Pinpoint the cell where the given text exists, returning its (X, Y) midpoint coordinate. 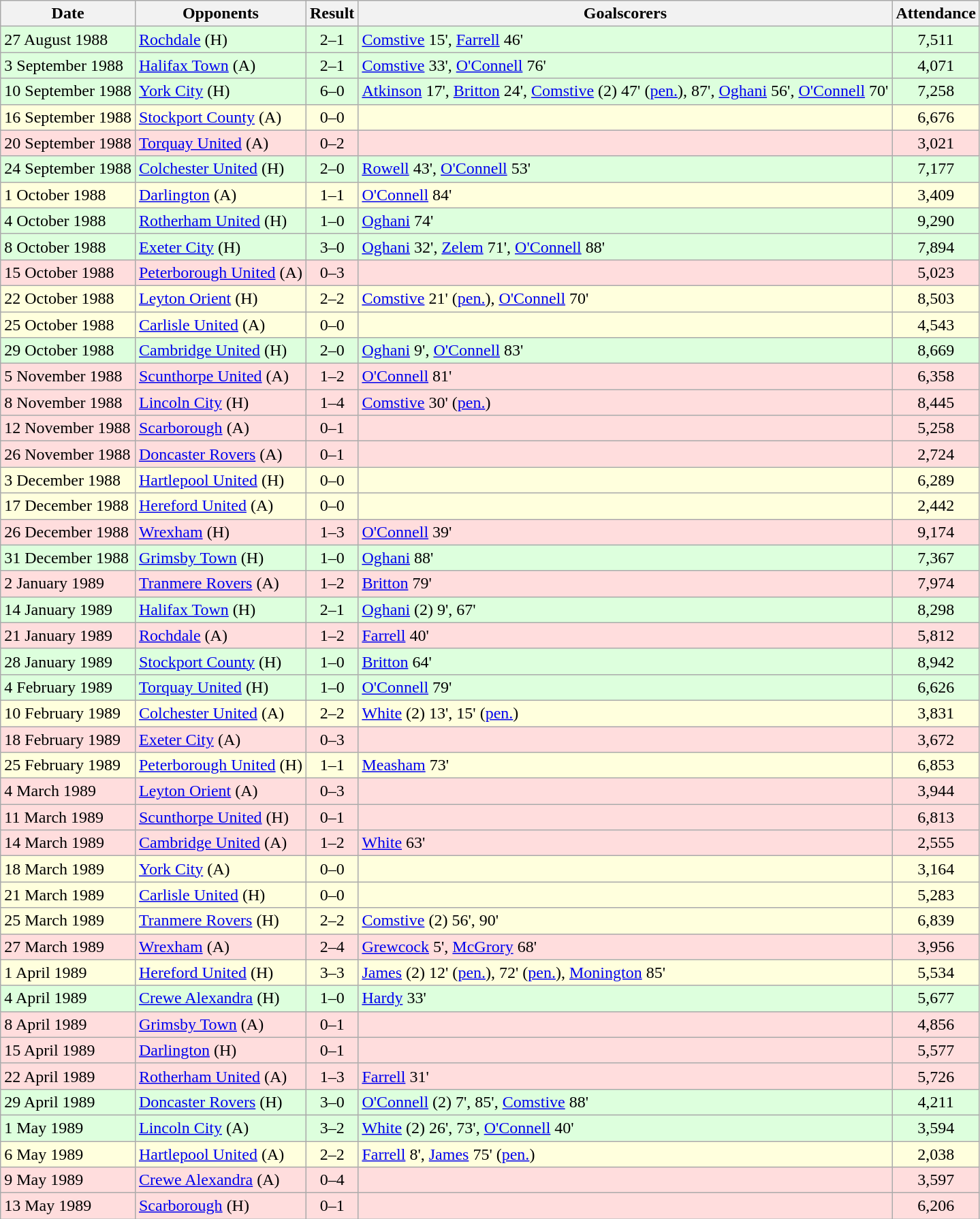
O'Connell 39' (625, 532)
4 October 1988 (68, 221)
3,956 (936, 947)
Darlington (H) (221, 1050)
Comstive 21' (pen.), O'Connell 70' (625, 298)
3,944 (936, 791)
Exeter City (H) (221, 247)
24 September 1988 (68, 169)
6,853 (936, 765)
5,726 (936, 1076)
Carlisle United (H) (221, 895)
6–0 (332, 91)
21 January 1989 (68, 635)
Halifax Town (A) (221, 65)
Oghani 88' (625, 558)
13 May 1989 (68, 1206)
5,677 (936, 998)
Torquay United (A) (221, 143)
Peterborough United (H) (221, 765)
10 February 1989 (68, 713)
Exeter City (A) (221, 739)
27 August 1988 (68, 39)
2 January 1989 (68, 584)
6 May 1989 (68, 1154)
5,023 (936, 272)
4,856 (936, 1024)
15 October 1988 (68, 272)
Attendance (936, 14)
Carlisle United (A) (221, 325)
27 March 1989 (68, 947)
Comstive 30' (pen.) (625, 402)
White (2) 26', 73', O'Connell 40' (625, 1128)
7,974 (936, 584)
Opponents (221, 14)
3,672 (936, 739)
Scunthorpe United (A) (221, 377)
8,445 (936, 402)
Comstive 33', O'Connell 76' (625, 65)
11 March 1989 (68, 817)
Rotherham United (A) (221, 1076)
O'Connell (2) 7', 85', Comstive 88' (625, 1102)
6,839 (936, 921)
Oghani 32', Zelem 71', O'Connell 88' (625, 247)
18 March 1989 (68, 869)
5,283 (936, 895)
Date (68, 14)
9 May 1989 (68, 1180)
8,503 (936, 298)
10 September 1988 (68, 91)
White (2) 13', 15' (pen.) (625, 713)
Farrell 31' (625, 1076)
5 November 1988 (68, 377)
Scarborough (A) (221, 428)
4 March 1989 (68, 791)
5,534 (936, 972)
Halifax Town (H) (221, 609)
Grewcock 5', McGrory 68' (625, 947)
28 January 1989 (68, 661)
Cambridge United (A) (221, 843)
3–2 (332, 1128)
Rochdale (A) (221, 635)
Crewe Alexandra (H) (221, 998)
17 December 1988 (68, 506)
1 April 1989 (68, 972)
3 December 1988 (68, 480)
Goalscorers (625, 14)
Measham 73' (625, 765)
Hartlepool United (A) (221, 1154)
1 May 1989 (68, 1128)
Farrell 8', James 75' (pen.) (625, 1154)
8,669 (936, 351)
2–4 (332, 947)
Britton 64' (625, 661)
Rowell 43', O'Connell 53' (625, 169)
25 March 1989 (68, 921)
3 September 1988 (68, 65)
Comstive (2) 56', 90' (625, 921)
29 April 1989 (68, 1102)
3,021 (936, 143)
Torquay United (H) (221, 687)
Rochdale (H) (221, 39)
Scunthorpe United (H) (221, 817)
Oghani 74' (625, 221)
2,442 (936, 506)
7,177 (936, 169)
26 November 1988 (68, 454)
3–3 (332, 972)
Hereford United (A) (221, 506)
1 October 1988 (68, 195)
14 March 1989 (68, 843)
4 February 1989 (68, 687)
O'Connell 79' (625, 687)
Britton 79' (625, 584)
O'Connell 81' (625, 377)
Hereford United (H) (221, 972)
Colchester United (A) (221, 713)
Oghani (2) 9', 67' (625, 609)
Darlington (A) (221, 195)
2,724 (936, 454)
18 February 1989 (68, 739)
0–4 (332, 1180)
8 October 1988 (68, 247)
6,206 (936, 1206)
Stockport County (A) (221, 117)
Wrexham (A) (221, 947)
3,164 (936, 869)
3,831 (936, 713)
White 63' (625, 843)
31 December 1988 (68, 558)
15 April 1989 (68, 1050)
Cambridge United (H) (221, 351)
O'Connell 84' (625, 195)
21 March 1989 (68, 895)
4,543 (936, 325)
22 October 1988 (68, 298)
25 February 1989 (68, 765)
Tranmere Rovers (H) (221, 921)
8,298 (936, 609)
3,409 (936, 195)
6,676 (936, 117)
5,577 (936, 1050)
20 September 1988 (68, 143)
14 January 1989 (68, 609)
8,942 (936, 661)
3,597 (936, 1180)
22 April 1989 (68, 1076)
Leyton Orient (H) (221, 298)
Grimsby Town (H) (221, 558)
York City (H) (221, 91)
York City (A) (221, 869)
Doncaster Rovers (H) (221, 1102)
6,626 (936, 687)
Rotherham United (H) (221, 221)
4,071 (936, 65)
Hartlepool United (H) (221, 480)
Doncaster Rovers (A) (221, 454)
5,812 (936, 635)
Leyton Orient (A) (221, 791)
7,511 (936, 39)
Lincoln City (A) (221, 1128)
Peterborough United (A) (221, 272)
26 December 1988 (68, 532)
Lincoln City (H) (221, 402)
Comstive 15', Farrell 46' (625, 39)
4,211 (936, 1102)
6,358 (936, 377)
Colchester United (H) (221, 169)
7,258 (936, 91)
7,367 (936, 558)
8 November 1988 (68, 402)
Scarborough (H) (221, 1206)
Crewe Alexandra (A) (221, 1180)
Wrexham (H) (221, 532)
4 April 1989 (68, 998)
9,174 (936, 532)
Grimsby Town (A) (221, 1024)
Result (332, 14)
Oghani 9', O'Connell 83' (625, 351)
9,290 (936, 221)
25 October 1988 (68, 325)
2,038 (936, 1154)
Stockport County (H) (221, 661)
0–2 (332, 143)
James (2) 12' (pen.), 72' (pen.), Monington 85' (625, 972)
6,813 (936, 817)
3,594 (936, 1128)
1–4 (332, 402)
12 November 1988 (68, 428)
Farrell 40' (625, 635)
6,289 (936, 480)
29 October 1988 (68, 351)
5,258 (936, 428)
Hardy 33' (625, 998)
8 April 1989 (68, 1024)
Atkinson 17', Britton 24', Comstive (2) 47' (pen.), 87', Oghani 56', O'Connell 70' (625, 91)
Tranmere Rovers (A) (221, 584)
16 September 1988 (68, 117)
2,555 (936, 843)
7,894 (936, 247)
